Provide the (X, Y) coordinate of the cell's center where the given text is located.  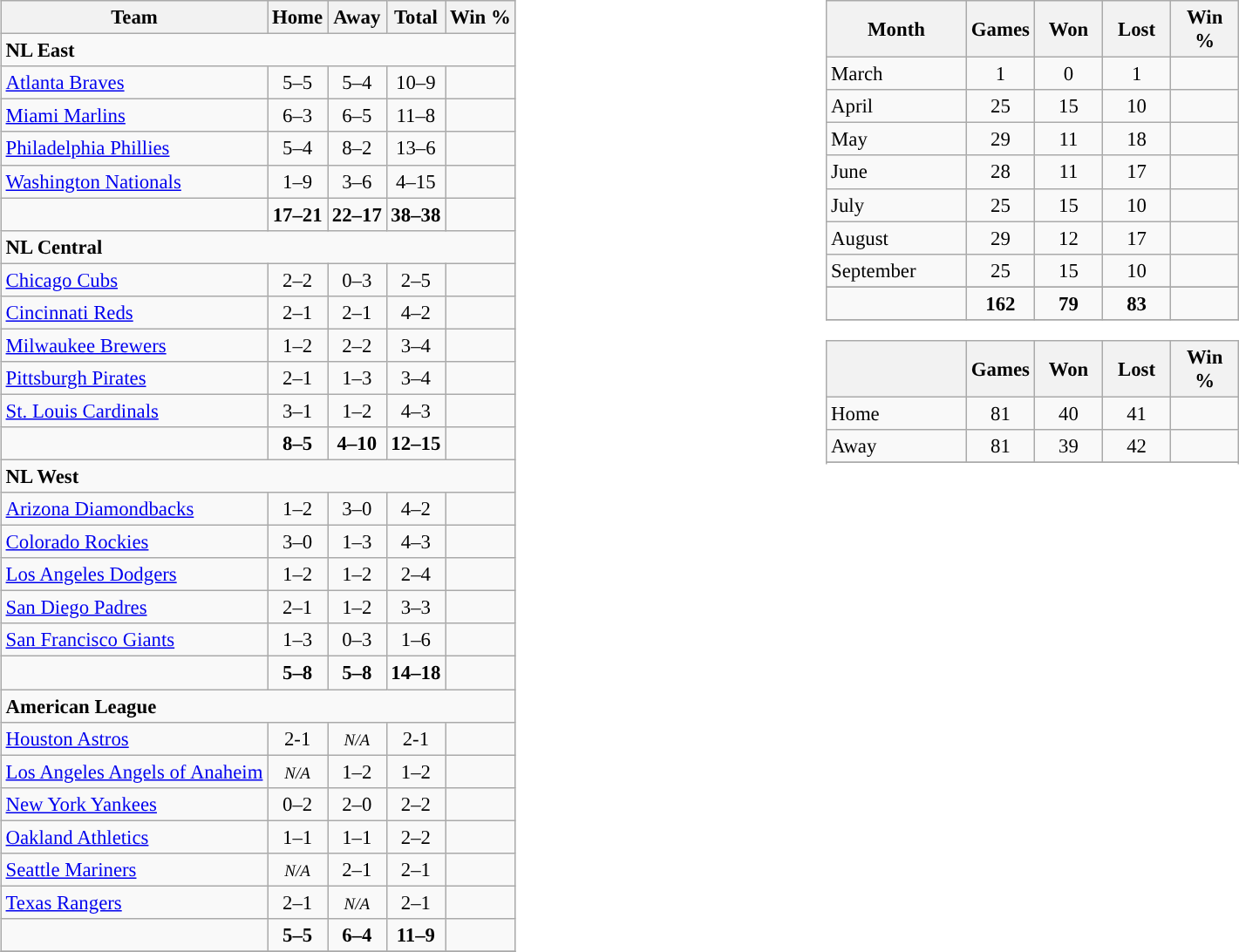
6–4 (357, 935)
11–8 (416, 116)
San Francisco Giants (134, 640)
3–6 (357, 181)
6–3 (298, 116)
39 (1068, 446)
Texas Rangers (134, 902)
Arizona Diamondbacks (134, 509)
May (896, 139)
38–38 (416, 214)
3–3 (416, 608)
Milwaukee Brewers (134, 345)
March (896, 74)
6–5 (357, 116)
3–1 (298, 411)
11–9 (416, 935)
17–21 (298, 214)
April (896, 106)
Miami Marlins (134, 116)
79 (1068, 303)
4–10 (357, 444)
14–18 (416, 673)
83 (1137, 303)
13–6 (416, 148)
September (896, 270)
40 (1068, 413)
American League (258, 705)
Seattle Mariners (134, 869)
22–17 (357, 214)
Oakland Athletics (134, 837)
18 (1137, 139)
1–9 (298, 181)
10–9 (416, 83)
June (896, 172)
NL Central (258, 247)
Atlanta Braves (134, 83)
New York Yankees (134, 804)
Pittsburgh Pirates (134, 378)
162 (1000, 303)
Houston Astros (134, 738)
42 (1137, 446)
2–5 (416, 280)
Cincinnati Reds (134, 312)
Month (896, 30)
Philadelphia Phillies (134, 148)
0 (1068, 74)
Los Angeles Angels of Anaheim (134, 772)
28 (1000, 172)
NL West (258, 476)
Los Angeles Dodgers (134, 575)
Team (134, 17)
2–0 (357, 804)
July (896, 205)
1–6 (416, 640)
Washington Nationals (134, 181)
12 (1068, 238)
0–2 (298, 804)
4–15 (416, 181)
Colorado Rockies (134, 542)
San Diego Padres (134, 608)
St. Louis Cardinals (134, 411)
41 (1137, 413)
Chicago Cubs (134, 280)
8–2 (357, 148)
2–4 (416, 575)
8–5 (298, 444)
August (896, 238)
NL East (258, 51)
12–15 (416, 444)
Total (416, 17)
